Return the (x, y) coordinate for the center point of the cell that contains the specified text.  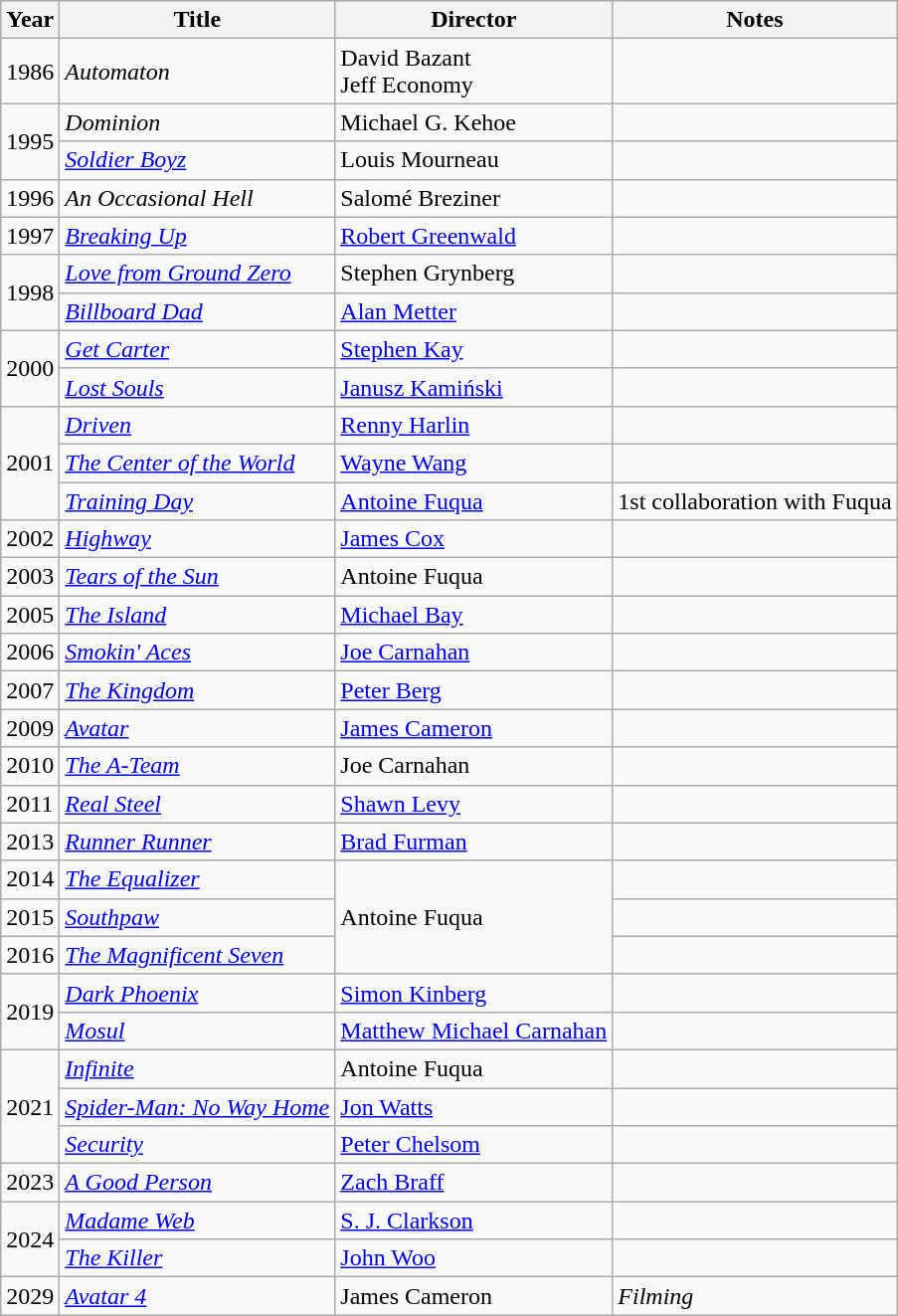
Infinite (197, 1068)
2003 (30, 577)
Renny Harlin (473, 425)
2029 (30, 1296)
Breaking Up (197, 236)
The Center of the World (197, 463)
Stephen Grynberg (473, 274)
Alan Metter (473, 311)
Brad Furman (473, 842)
2015 (30, 917)
Notes (755, 20)
2013 (30, 842)
1986 (30, 72)
Smokin' Aces (197, 653)
Shawn Levy (473, 804)
Lost Souls (197, 387)
Janusz Kamiński (473, 387)
Get Carter (197, 349)
Peter Chelsom (473, 1145)
1998 (30, 292)
An Occasional Hell (197, 198)
Real Steel (197, 804)
Mosul (197, 1031)
The Magnificent Seven (197, 955)
James Cox (473, 539)
Southpaw (197, 917)
Director (473, 20)
Michael Bay (473, 615)
2024 (30, 1239)
Tears of the Sun (197, 577)
David BazantJeff Economy (473, 72)
2010 (30, 766)
Highway (197, 539)
2019 (30, 1012)
Simon Kinberg (473, 993)
Avatar 4 (197, 1296)
2001 (30, 463)
The A-Team (197, 766)
1995 (30, 141)
Zach Braff (473, 1183)
1st collaboration with Fuqua (755, 500)
Runner Runner (197, 842)
Dominion (197, 122)
Peter Berg (473, 690)
2005 (30, 615)
A Good Person (197, 1183)
Filming (755, 1296)
2000 (30, 368)
Madame Web (197, 1221)
Spider-Man: No Way Home (197, 1107)
Stephen Kay (473, 349)
Soldier Boyz (197, 160)
Year (30, 20)
The Killer (197, 1258)
Louis Mourneau (473, 160)
Training Day (197, 500)
The Island (197, 615)
Billboard Dad (197, 311)
Title (197, 20)
2009 (30, 728)
2007 (30, 690)
2014 (30, 879)
2011 (30, 804)
Automaton (197, 72)
Wayne Wang (473, 463)
The Equalizer (197, 879)
2023 (30, 1183)
Matthew Michael Carnahan (473, 1031)
2016 (30, 955)
S. J. Clarkson (473, 1221)
2021 (30, 1106)
Avatar (197, 728)
Love from Ground Zero (197, 274)
Security (197, 1145)
2006 (30, 653)
The Kingdom (197, 690)
Michael G. Kehoe (473, 122)
Robert Greenwald (473, 236)
John Woo (473, 1258)
Jon Watts (473, 1107)
2002 (30, 539)
Salomé Breziner (473, 198)
1996 (30, 198)
Dark Phoenix (197, 993)
1997 (30, 236)
Driven (197, 425)
